Pinpoint the cell where the given text exists, returning its [x, y] midpoint coordinate. 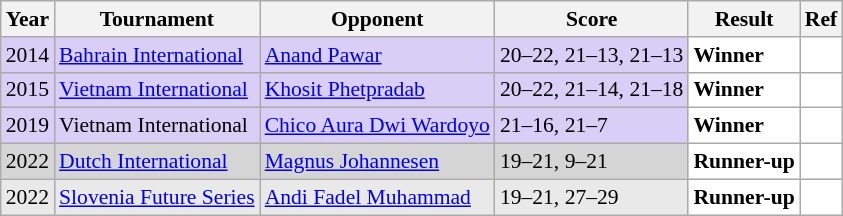
Ref [821, 19]
19–21, 9–21 [592, 162]
Opponent [378, 19]
Score [592, 19]
Chico Aura Dwi Wardoyo [378, 126]
Bahrain International [157, 55]
Anand Pawar [378, 55]
19–21, 27–29 [592, 197]
21–16, 21–7 [592, 126]
2015 [28, 90]
2019 [28, 126]
20–22, 21–14, 21–18 [592, 90]
Khosit Phetpradab [378, 90]
Year [28, 19]
Slovenia Future Series [157, 197]
2014 [28, 55]
Result [744, 19]
Tournament [157, 19]
Andi Fadel Muhammad [378, 197]
20–22, 21–13, 21–13 [592, 55]
Magnus Johannesen [378, 162]
Dutch International [157, 162]
